Identify which cell holds the provided text, then report its [x, y] central coordinate. 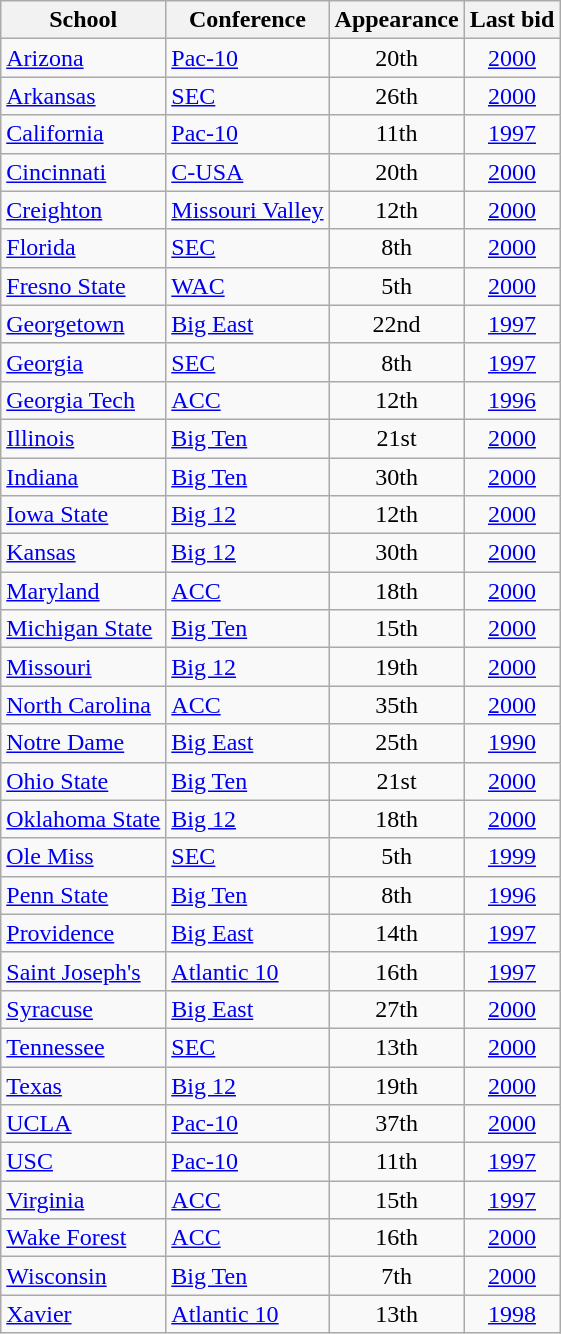
Virginia [84, 1200]
Conference [248, 20]
School [84, 20]
Xavier [84, 1314]
Arizona [84, 58]
Tennessee [84, 1047]
Penn State [84, 895]
Georgia [84, 362]
27th [396, 1009]
Notre Dame [84, 743]
Missouri [84, 667]
Georgia Tech [84, 400]
Syracuse [84, 1009]
Oklahoma State [84, 819]
Wisconsin [84, 1276]
25th [396, 743]
Maryland [84, 591]
22nd [396, 324]
Kansas [84, 553]
Last bid [512, 20]
Cincinnati [84, 172]
Michigan State [84, 629]
Saint Joseph's [84, 971]
Iowa State [84, 515]
North Carolina [84, 705]
35th [396, 705]
7th [396, 1276]
Arkansas [84, 96]
1990 [512, 743]
USC [84, 1162]
Florida [84, 248]
California [84, 134]
1999 [512, 857]
Fresno State [84, 286]
14th [396, 933]
Ole Miss [84, 857]
Creighton [84, 210]
1998 [512, 1314]
C-USA [248, 172]
Missouri Valley [248, 210]
Texas [84, 1085]
Indiana [84, 477]
Providence [84, 933]
Illinois [84, 438]
UCLA [84, 1124]
26th [396, 96]
Wake Forest [84, 1238]
Georgetown [84, 324]
Ohio State [84, 781]
37th [396, 1124]
Appearance [396, 20]
WAC [248, 286]
